Return [X, Y] of the center of cell containing provided text 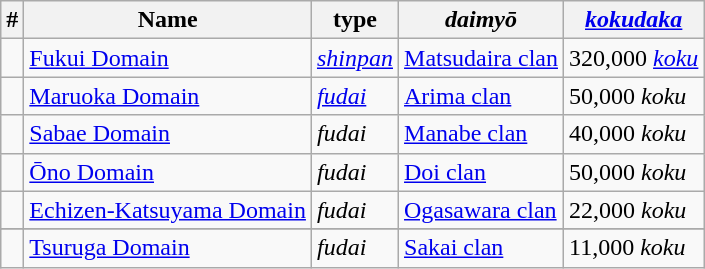
Ōno Domain [168, 172]
kokudaka [634, 20]
320,000 koku [634, 58]
22,000 koku [634, 210]
Echizen-Katsuyama Domain [168, 210]
# [12, 20]
11,000 koku [634, 248]
Fukui Domain [168, 58]
Sabae Domain [168, 134]
Matsudaira clan [482, 58]
type [354, 20]
Maruoka Domain [168, 96]
daimyō [482, 20]
40,000 koku [634, 134]
Tsuruga Domain [168, 248]
Arima clan [482, 96]
Name [168, 20]
Doi clan [482, 172]
Ogasawara clan [482, 210]
shinpan [354, 58]
Manabe clan [482, 134]
Sakai clan [482, 248]
